Pinpoint the cell where the given text exists, returning its (X, Y) midpoint coordinate. 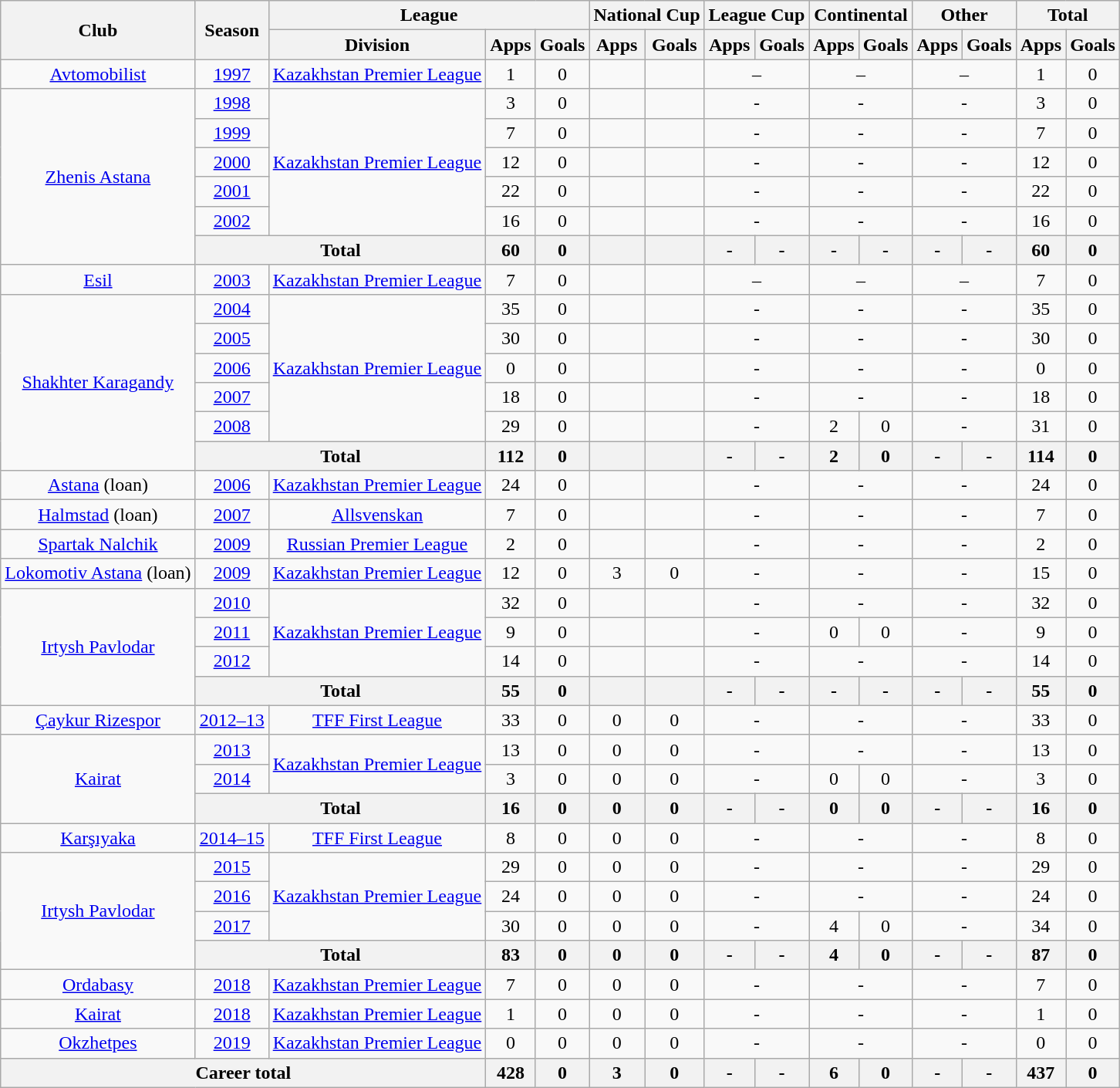
Club (98, 30)
Avtomobilist (98, 74)
2019 (231, 1043)
Other (964, 15)
Season (231, 30)
Ordabasy (98, 985)
League Cup (757, 15)
15 (1041, 573)
Zhenis Astana (98, 177)
Division (377, 45)
Russian Premier League (377, 544)
2010 (231, 603)
2017 (231, 926)
2011 (231, 632)
Shakhter Karagandy (98, 382)
Okzhetpes (98, 1043)
1997 (231, 74)
Continental (861, 15)
Career total (244, 1073)
Astana (loan) (98, 485)
2014 (231, 779)
Allsvenskan (377, 515)
83 (511, 955)
2000 (231, 162)
1998 (231, 103)
Esil (98, 279)
428 (511, 1073)
Halmstad (loan) (98, 515)
2014–15 (231, 837)
Spartak Nalchik (98, 544)
6 (834, 1073)
2004 (231, 309)
2012 (231, 661)
League (429, 15)
Çaykur Rizespor (98, 720)
2002 (231, 221)
437 (1041, 1073)
2003 (231, 279)
112 (511, 456)
2013 (231, 749)
2001 (231, 191)
2015 (231, 867)
114 (1041, 456)
2016 (231, 897)
1999 (231, 133)
31 (1041, 427)
2012–13 (231, 720)
87 (1041, 955)
34 (1041, 926)
National Cup (646, 15)
2005 (231, 338)
Lokomotiv Astana (loan) (98, 573)
2008 (231, 427)
Karşıyaka (98, 837)
